Return (x, y) of the center of cell containing provided text 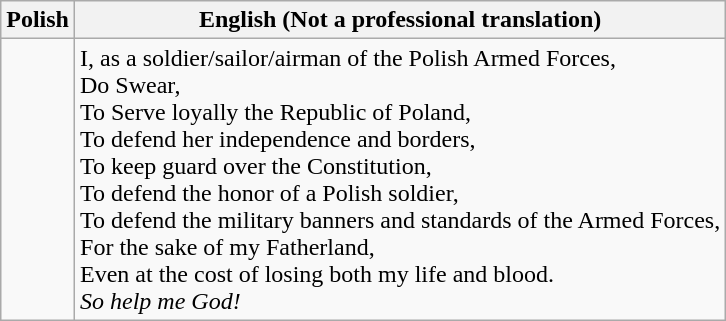
Polish (38, 20)
English (Not a professional translation) (400, 20)
